Identify which cell holds the provided text, then report its (X, Y) central coordinate. 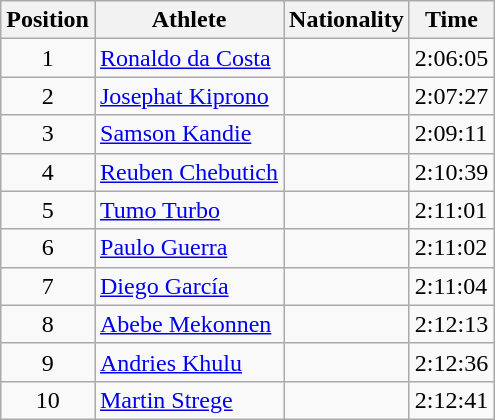
10 (48, 400)
Diego García (188, 286)
9 (48, 362)
1 (48, 58)
2 (48, 96)
Tumo Turbo (188, 210)
2:12:13 (451, 324)
Ronaldo da Costa (188, 58)
Samson Kandie (188, 134)
2:11:02 (451, 248)
6 (48, 248)
8 (48, 324)
2:12:36 (451, 362)
Nationality (347, 20)
Paulo Guerra (188, 248)
7 (48, 286)
Time (451, 20)
2:10:39 (451, 172)
2:11:01 (451, 210)
2:11:04 (451, 286)
2:07:27 (451, 96)
2:06:05 (451, 58)
Abebe Mekonnen (188, 324)
3 (48, 134)
Andries Khulu (188, 362)
Martin Strege (188, 400)
Josephat Kiprono (188, 96)
5 (48, 210)
4 (48, 172)
2:09:11 (451, 134)
Reuben Chebutich (188, 172)
Athlete (188, 20)
2:12:41 (451, 400)
Position (48, 20)
